Find where the given text appears and provide that cell's center as [x, y] coordinate. 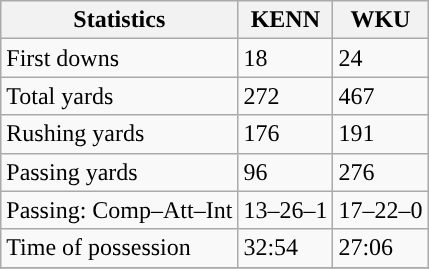
Time of possession [120, 248]
467 [380, 96]
276 [380, 172]
272 [286, 96]
32:54 [286, 248]
13–26–1 [286, 210]
24 [380, 58]
27:06 [380, 248]
Rushing yards [120, 134]
18 [286, 58]
17–22–0 [380, 210]
Statistics [120, 20]
176 [286, 134]
Passing yards [120, 172]
Passing: Comp–Att–Int [120, 210]
KENN [286, 20]
96 [286, 172]
WKU [380, 20]
Total yards [120, 96]
First downs [120, 58]
191 [380, 134]
